Determine the (X, Y) coordinate at the center of the cell enclosing the given text.  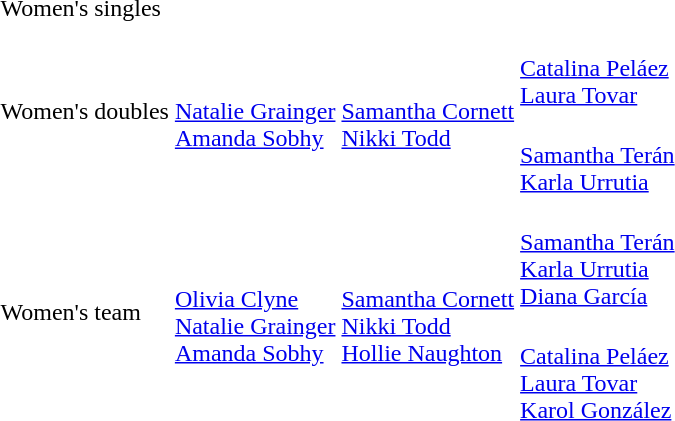
Samantha CornettNikki Todd (428, 112)
Natalie GraingerAmanda Sobhy (255, 112)
